Return [x, y] of the center of cell containing provided text 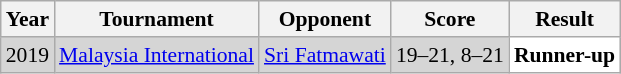
Tournament [156, 19]
Malaysia International [156, 55]
19–21, 8–21 [450, 55]
Score [450, 19]
Year [28, 19]
Sri Fatmawati [325, 55]
Runner-up [564, 55]
Opponent [325, 19]
2019 [28, 55]
Result [564, 19]
